For the text-containing cell, return its midpoint in (X, Y) coordinate format. 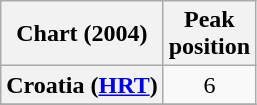
Croatia (HRT) (82, 85)
Peakposition (209, 34)
6 (209, 85)
Chart (2004) (82, 34)
